Search for the cell housing the specified text and yield its [X, Y] center coordinate. 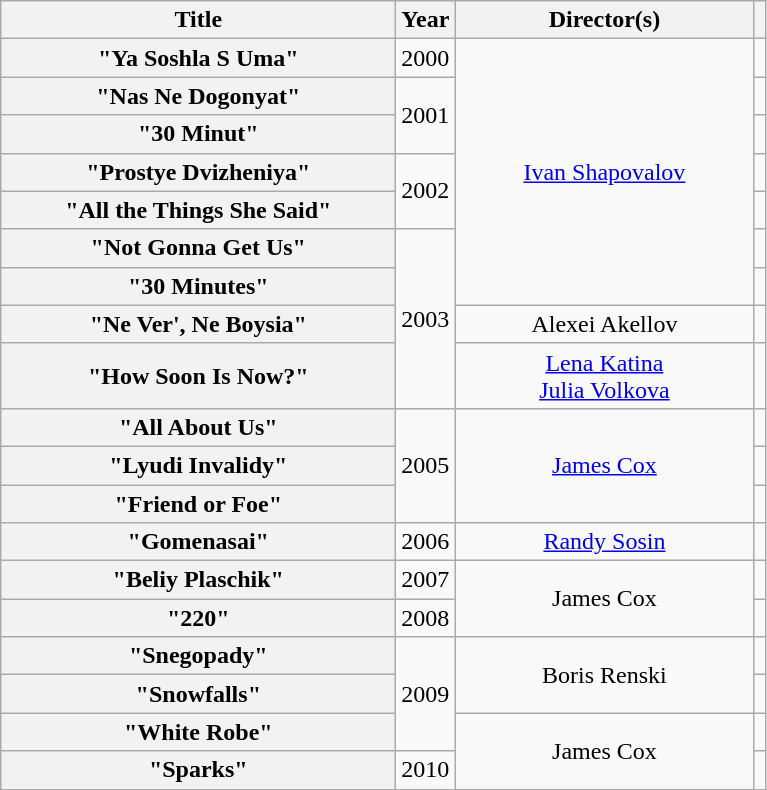
2000 [426, 58]
"Sparks" [198, 770]
"Ne Ver', Ne Boysia" [198, 324]
2006 [426, 542]
"How Soon Is Now?" [198, 376]
2005 [426, 465]
"Lyudi Invalidy" [198, 465]
"30 Minutes" [198, 286]
Boris Renski [604, 675]
"Beliy Plaschik" [198, 580]
Lena KatinaJulia Volkova [604, 376]
"Snegopady" [198, 656]
"Ya Soshla S Uma" [198, 58]
"Prostye Dvizheniya" [198, 172]
Ivan Shapovalov [604, 172]
"Nas Ne Dogonyat" [198, 96]
2010 [426, 770]
"All About Us" [198, 427]
2003 [426, 318]
2007 [426, 580]
"Friend or Foe" [198, 503]
"220" [198, 618]
Randy Sosin [604, 542]
2008 [426, 618]
2002 [426, 191]
"30 Minut" [198, 134]
Director(s) [604, 20]
2001 [426, 115]
"White Robe" [198, 732]
"Gomenasai" [198, 542]
Year [426, 20]
"All the Things She Said" [198, 210]
2009 [426, 694]
Alexei Akellov [604, 324]
Title [198, 20]
"Not Gonna Get Us" [198, 248]
"Snowfalls" [198, 694]
